For the text-containing cell, return its midpoint in [x, y] coordinate format. 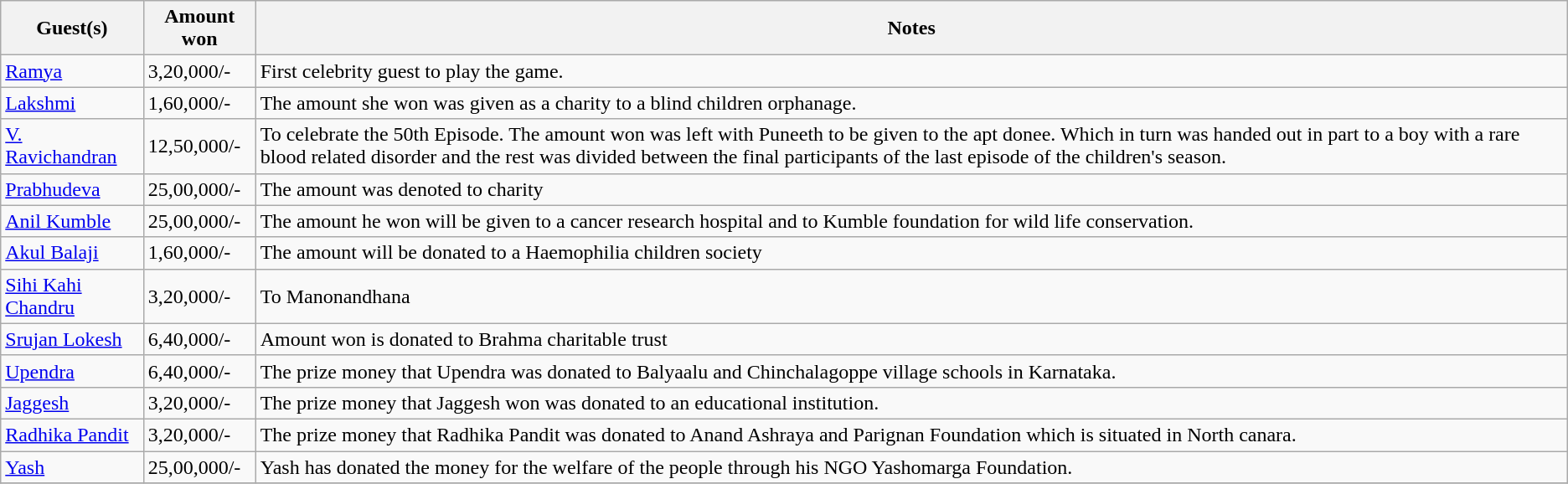
Jaggesh [72, 403]
The prize money that Upendra was donated to Balyaalu and Chinchalagoppe village schools in Karnataka. [911, 371]
The amount he won will be given to a cancer research hospital and to Kumble foundation for wild life conservation. [911, 221]
First celebrity guest to play the game. [911, 71]
Prabhudeva [72, 189]
Lakshmi [72, 103]
The amount was denoted to charity [911, 189]
The amount she won was given as a charity to a blind children orphanage. [911, 103]
Sihi Kahi Chandru [72, 296]
Akul Balaji [72, 253]
12,50,000/- [199, 146]
The prize money that Radhika Pandit was donated to Anand Ashraya and Parignan Foundation which is situated in North canara. [911, 435]
Guest(s) [72, 28]
V. Ravichandran [72, 146]
Yash [72, 466]
Amount won is donated to Brahma charitable trust [911, 339]
Anil Kumble [72, 221]
Srujan Lokesh [72, 339]
Upendra [72, 371]
The prize money that Jaggesh won was donated to an educational institution. [911, 403]
Ramya [72, 71]
Yash has donated the money for the welfare of the people through his NGO Yashomarga Foundation. [911, 466]
Notes [911, 28]
Radhika Pandit [72, 435]
The amount will be donated to a Haemophilia children society [911, 253]
To Manonandhana [911, 296]
Amount won [199, 28]
